Locate the cell with the specified text and output its (x, y) center coordinate. 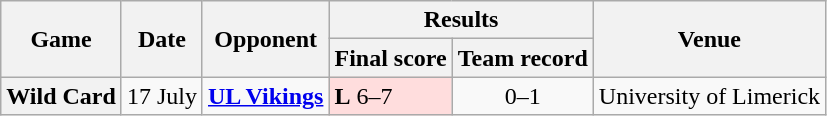
L 6–7 (390, 96)
Date (162, 39)
Opponent (265, 39)
University of Limerick (709, 96)
0–1 (522, 96)
Game (62, 39)
Team record (522, 58)
Results (461, 20)
17 July (162, 96)
Final score (390, 58)
UL Vikings (265, 96)
Wild Card (62, 96)
Venue (709, 39)
